Provide the (X, Y) coordinate of the cell's center where the given text is located.  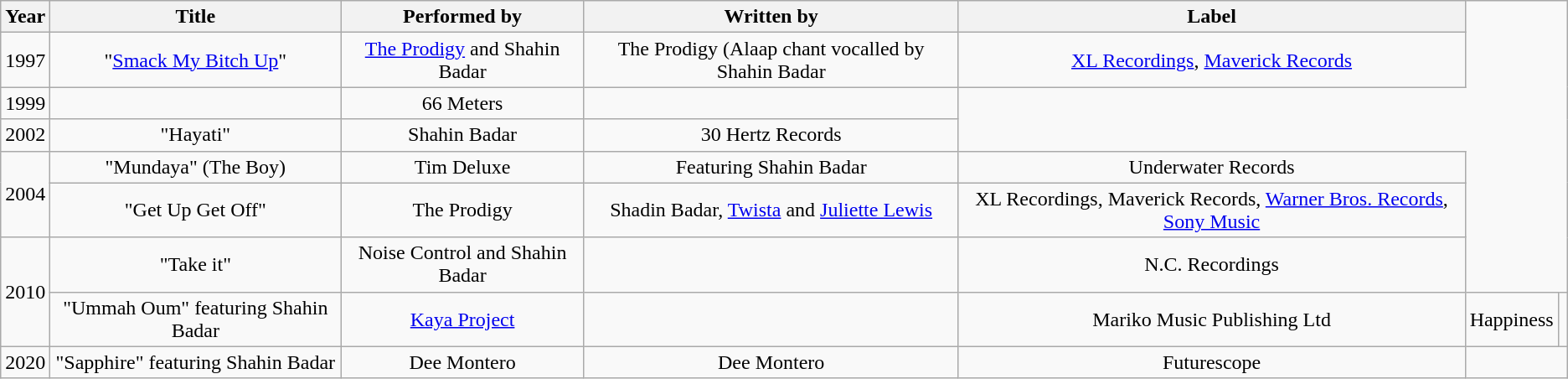
XL Recordings, Maverick Records, Warner Bros. Records, Sony Music (1211, 210)
66 Meters (462, 103)
Title (196, 17)
Written by (771, 17)
N.C. Recordings (1211, 265)
2020 (25, 362)
Futurescope (1211, 362)
"Take it" (196, 265)
"Hayati" (196, 135)
Mariko Music Publishing Ltd (1211, 319)
Underwater Records (1211, 167)
Label (1211, 17)
XL Recordings, Maverick Records (1211, 60)
1999 (25, 103)
Noise Control and Shahin Badar (462, 265)
2010 (25, 292)
"Smack My Bitch Up" (196, 60)
Shahin Badar (462, 135)
30 Hertz Records (771, 135)
1997 (25, 60)
2002 (25, 135)
Tim Deluxe (462, 167)
2004 (25, 195)
The Prodigy (462, 210)
Year (25, 17)
"Mundaya" (The Boy) (196, 167)
"Ummah Oum" featuring Shahin Badar (196, 319)
Happiness (1511, 319)
"Sapphire" featuring Shahin Badar (196, 362)
Performed by (462, 17)
Shadin Badar, Twista and Juliette Lewis (771, 210)
The Prodigy and Shahin Badar (462, 60)
"Get Up Get Off" (196, 210)
Kaya Project (462, 319)
Featuring Shahin Badar (771, 167)
The Prodigy (Alaap chant vocalled by Shahin Badar (771, 60)
